Return (x, y) of the center of cell containing provided text 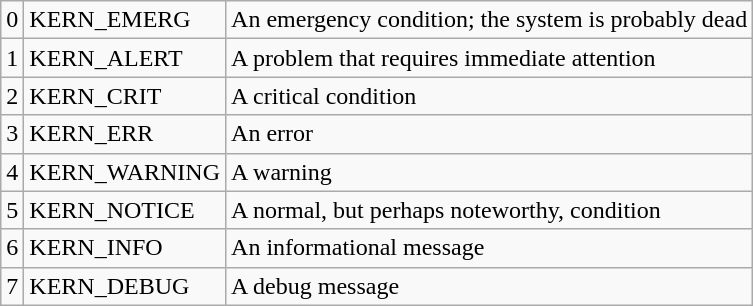
A critical condition (490, 96)
1 (12, 58)
A warning (490, 172)
A debug message (490, 286)
An error (490, 134)
KERN_INFO (125, 248)
3 (12, 134)
KERN_NOTICE (125, 210)
2 (12, 96)
A normal, but perhaps noteworthy, condition (490, 210)
KERN_ALERT (125, 58)
KERN_CRIT (125, 96)
An emergency condition; the system is probably dead (490, 20)
KERN_EMERG (125, 20)
4 (12, 172)
7 (12, 286)
KERN_ERR (125, 134)
5 (12, 210)
An informational message (490, 248)
6 (12, 248)
KERN_WARNING (125, 172)
A problem that requires immediate attention (490, 58)
0 (12, 20)
KERN_DEBUG (125, 286)
